For the text-containing cell, return its midpoint in [x, y] coordinate format. 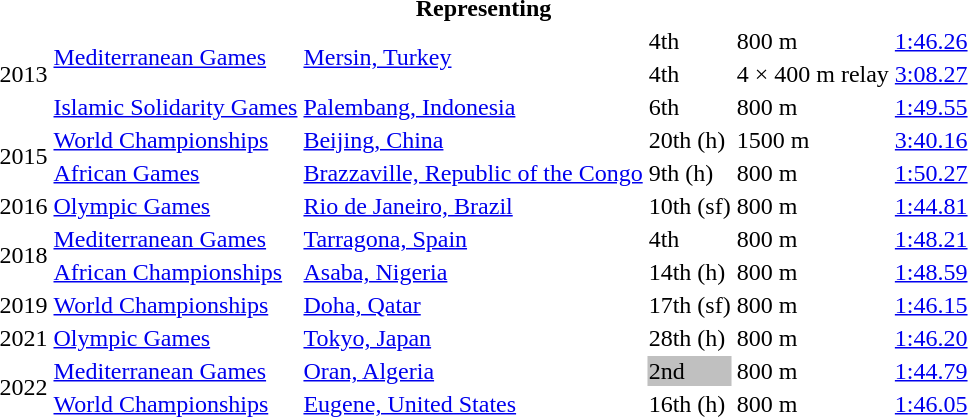
Mersin, Turkey [473, 58]
Doha, Qatar [473, 305]
Beijing, China [473, 140]
Tarragona, Spain [473, 239]
20th (h) [690, 140]
17th (sf) [690, 305]
African Championships [176, 272]
Tokyo, Japan [473, 338]
African Games [176, 173]
4 × 400 m relay [812, 74]
Palembang, Indonesia [473, 107]
Oran, Algeria [473, 371]
1500 m [812, 140]
28th (h) [690, 338]
2nd [690, 371]
Rio de Janeiro, Brazil [473, 206]
14th (h) [690, 272]
9th (h) [690, 173]
Islamic Solidarity Games [176, 107]
Asaba, Nigeria [473, 272]
Brazzaville, Republic of the Congo [473, 173]
10th (sf) [690, 206]
6th [690, 107]
